Detect which cell encompasses the target text, then output its (x, y) center coordinate. 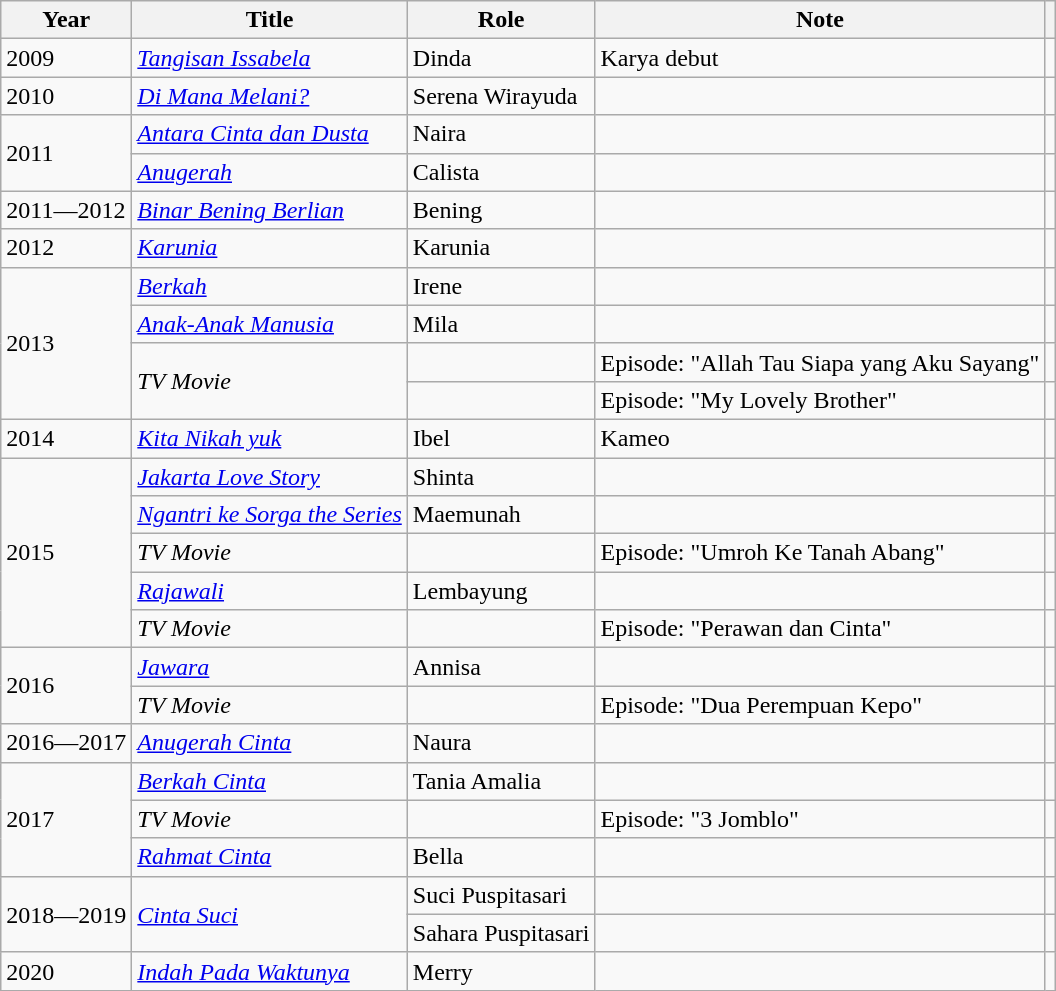
Maemunah (501, 515)
Episode: "Perawan dan Cinta" (820, 629)
Tangisan Issabela (270, 58)
Anak-Anak Manusia (270, 324)
2016 (66, 686)
2009 (66, 58)
2016—2017 (66, 743)
2018—2019 (66, 914)
Year (66, 20)
Kita Nikah yuk (270, 438)
Jakarta Love Story (270, 477)
Kameo (820, 438)
Anugerah Cinta (270, 743)
Anugerah (270, 172)
2012 (66, 248)
2010 (66, 96)
Ibel (501, 438)
Role (501, 20)
2020 (66, 971)
Ngantri ke Sorga the Series (270, 515)
Calista (501, 172)
Episode: "Umroh Ke Tanah Abang" (820, 553)
Indah Pada Waktunya (270, 971)
Episode: "Allah Tau Siapa yang Aku Sayang" (820, 362)
Karya debut (820, 58)
Rahmat Cinta (270, 857)
2011 (66, 153)
Bening (501, 210)
Rajawali (270, 591)
Tania Amalia (501, 781)
Berkah (270, 286)
Mila (501, 324)
Sahara Puspitasari (501, 933)
Irene (501, 286)
Note (820, 20)
Dinda (501, 58)
Annisa (501, 667)
Suci Puspitasari (501, 895)
Antara Cinta dan Dusta (270, 134)
Episode: "My Lovely Brother" (820, 400)
Shinta (501, 477)
2015 (66, 553)
Naura (501, 743)
Naira (501, 134)
Bella (501, 857)
Di Mana Melani? (270, 96)
Lembayung (501, 591)
2017 (66, 819)
Merry (501, 971)
Episode: "3 Jomblo" (820, 819)
Title (270, 20)
2014 (66, 438)
Serena Wirayuda (501, 96)
Berkah Cinta (270, 781)
Jawara (270, 667)
Cinta Suci (270, 914)
Binar Bening Berlian (270, 210)
2011—2012 (66, 210)
Episode: "Dua Perempuan Kepo" (820, 705)
2013 (66, 343)
